Provide the [X, Y] coordinate of the cell's center where the given text is located.  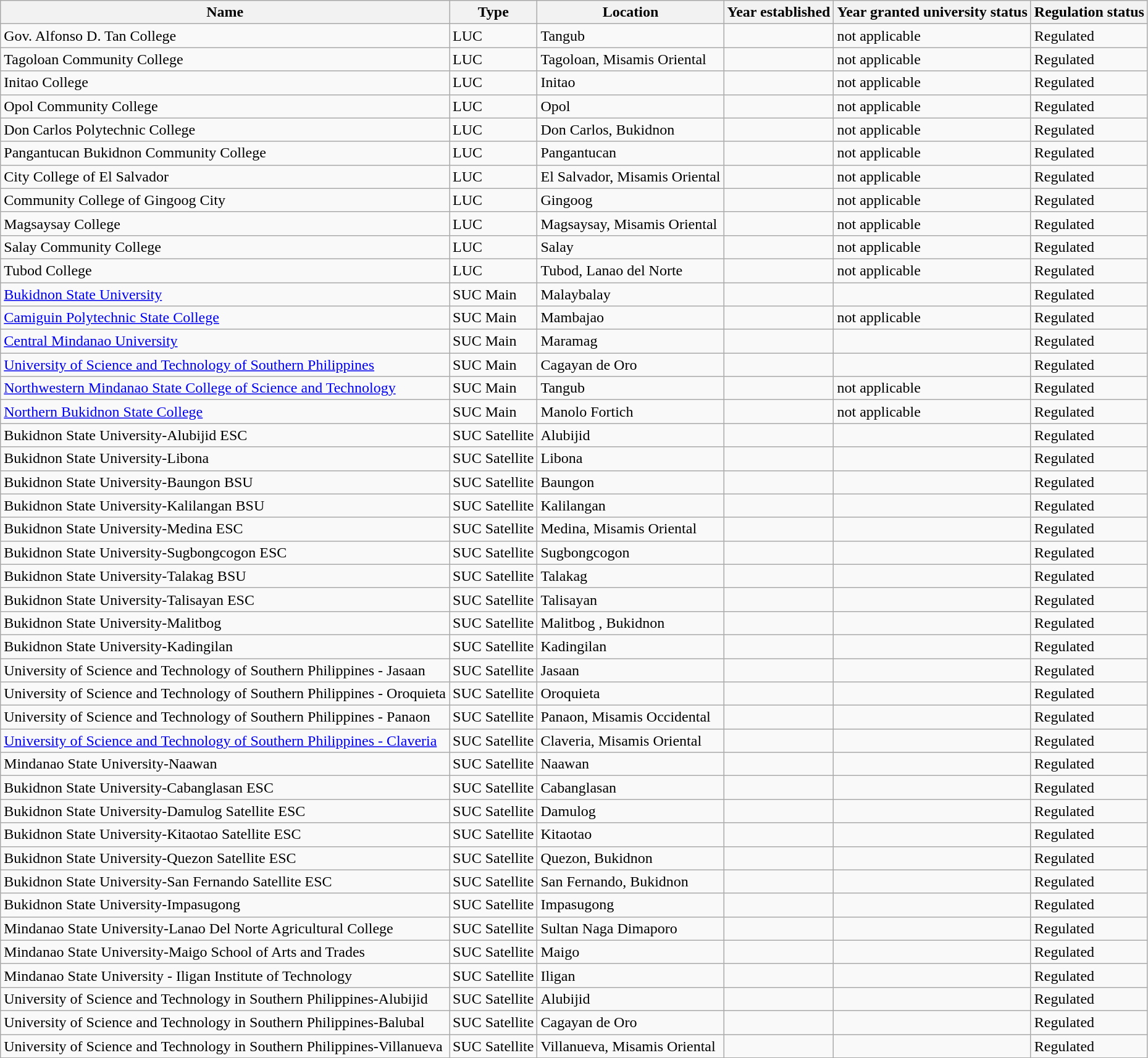
City College of El Salvador [225, 177]
Bukidnon State University-Impasugong [225, 905]
University of Science and Technology in Southern Philippines-Alubijid [225, 999]
Sugbongcogon [631, 552]
Talakag [631, 576]
Regulation status [1089, 12]
Camiguin Polytechnic State College [225, 318]
University of Science and Technology in Southern Philippines-Balubal [225, 1022]
Bukidnon State University-Libona [225, 459]
Tagoloan Community College [225, 59]
Bukidnon State University-Damulog Satellite ESC [225, 811]
Kalilangan [631, 506]
Bukidnon State University-Kadingilan [225, 646]
Cabanglasan [631, 788]
University of Science and Technology of Southern Philippines - Oroquieta [225, 694]
Tubod, Lanao del Norte [631, 270]
Maramag [631, 341]
Libona [631, 459]
Name [225, 12]
Bukidnon State University [225, 294]
Don Carlos Polytechnic College [225, 130]
University of Science and Technology of Southern Philippines - Claveria [225, 741]
Kadingilan [631, 646]
Year granted university status [932, 12]
Talisayan [631, 599]
San Fernando, Bukidnon [631, 881]
Mindanao State University-Lanao Del Norte Agricultural College [225, 928]
Panaon, Misamis Occidental [631, 717]
Kitaotao [631, 835]
Maigo [631, 952]
University of Science and Technology of Southern Philippines - Panaon [225, 717]
Bukidnon State University-Sugbongcogon ESC [225, 552]
Community College of Gingoog City [225, 200]
Bukidnon State University-San Fernando Satellite ESC [225, 881]
Baungon [631, 482]
Jasaan [631, 670]
Bukidnon State University-Talisayan ESC [225, 599]
Medina, Misamis Oriental [631, 529]
Northwestern Mindanao State College of Science and Technology [225, 388]
Bukidnon State University-Kitaotao Satellite ESC [225, 835]
Impasugong [631, 905]
Gingoog [631, 200]
Bukidnon State University-Medina ESC [225, 529]
Don Carlos, Bukidnon [631, 130]
Naawan [631, 764]
Opol Community College [225, 106]
Villanueva, Misamis Oriental [631, 1046]
Bukidnon State University-Cabanglasan ESC [225, 788]
Pangantucan [631, 153]
Initao [631, 83]
Quezon, Bukidnon [631, 858]
Oroquieta [631, 694]
Iligan [631, 975]
Sultan Naga Dimaporo [631, 928]
Salay Community College [225, 247]
Bukidnon State University-Talakag BSU [225, 576]
Mindanao State University-Maigo School of Arts and Trades [225, 952]
Location [631, 12]
Central Mindanao University [225, 341]
Bukidnon State University-Kalilangan BSU [225, 506]
El Salvador, Misamis Oriental [631, 177]
Bukidnon State University-Alubijid ESC [225, 435]
Pangantucan Bukidnon Community College [225, 153]
Tagoloan, Misamis Oriental [631, 59]
University of Science and Technology of Southern Philippines [225, 365]
Mambajao [631, 318]
Malaybalay [631, 294]
Mindanao State University - Iligan Institute of Technology [225, 975]
Bukidnon State University-Malitbog [225, 623]
Opol [631, 106]
Claveria, Misamis Oriental [631, 741]
Damulog [631, 811]
Mindanao State University-Naawan [225, 764]
Bukidnon State University-Baungon BSU [225, 482]
Tubod College [225, 270]
University of Science and Technology of Southern Philippines - Jasaan [225, 670]
Magsaysay College [225, 223]
Malitbog , Bukidnon [631, 623]
Magsaysay, Misamis Oriental [631, 223]
Initao College [225, 83]
Salay [631, 247]
Manolo Fortich [631, 412]
Northern Bukidnon State College [225, 412]
Year established [779, 12]
Type [493, 12]
University of Science and Technology in Southern Philippines-Villanueva [225, 1046]
Bukidnon State University-Quezon Satellite ESC [225, 858]
Gov. Alfonso D. Tan College [225, 36]
